Return the [X, Y] coordinate for the center point of the cell that contains the specified text.  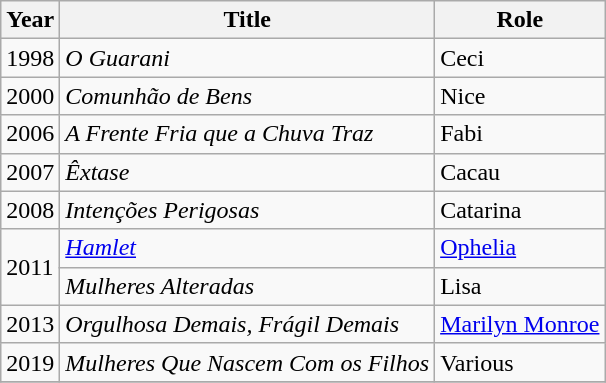
Mulheres Que Nascem Com os Filhos [248, 362]
2011 [30, 267]
2013 [30, 324]
Nice [520, 96]
Catarina [520, 210]
Hamlet [248, 248]
2008 [30, 210]
2000 [30, 96]
2007 [30, 172]
2006 [30, 134]
Marilyn Monroe [520, 324]
A Frente Fria que a Chuva Traz [248, 134]
Title [248, 20]
Ophelia [520, 248]
Ceci [520, 58]
Role [520, 20]
Êxtase [248, 172]
Lisa [520, 286]
2019 [30, 362]
1998 [30, 58]
Orgulhosa Demais, Frágil Demais [248, 324]
Year [30, 20]
Various [520, 362]
Cacau [520, 172]
Fabi [520, 134]
Comunhão de Bens [248, 96]
Intenções Perigosas [248, 210]
Mulheres Alteradas [248, 286]
O Guarani [248, 58]
